Search for the cell housing the specified text and yield its [X, Y] center coordinate. 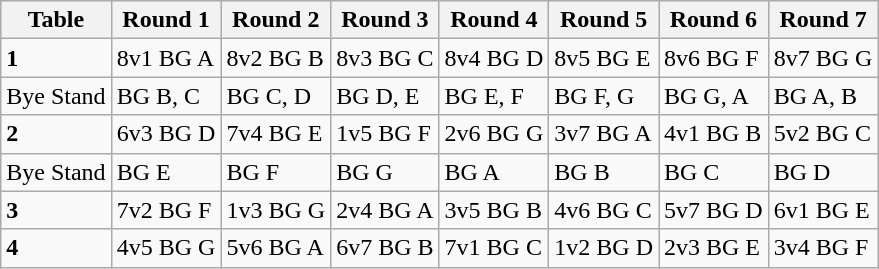
5v2 BG C [823, 134]
BG D, E [385, 96]
6v3 BG D [166, 134]
8v6 BG F [713, 58]
8v5 BG E [604, 58]
BG A, B [823, 96]
BG F [276, 172]
BG C, D [276, 96]
6v1 BG E [823, 210]
5v6 BG A [276, 248]
5v7 BG D [713, 210]
2v6 BG G [494, 134]
BG A [494, 172]
3v5 BG B [494, 210]
3v7 BG A [604, 134]
7v4 BG E [276, 134]
Round 5 [604, 20]
8v2 BG B [276, 58]
1v2 BG D [604, 248]
BG B, C [166, 96]
1v3 BG G [276, 210]
2 [56, 134]
4 [56, 248]
8v4 BG D [494, 58]
Round 4 [494, 20]
BG E [166, 172]
3v4 BG F [823, 248]
Round 7 [823, 20]
BG F, G [604, 96]
6v7 BG B [385, 248]
4v6 BG C [604, 210]
2v3 BG E [713, 248]
BG E, F [494, 96]
BG B [604, 172]
Round 6 [713, 20]
7v1 BG C [494, 248]
4v1 BG B [713, 134]
BG D [823, 172]
8v1 BG A [166, 58]
Table [56, 20]
8v7 BG G [823, 58]
BG C [713, 172]
8v3 BG C [385, 58]
BG G, A [713, 96]
3 [56, 210]
7v2 BG F [166, 210]
2v4 BG A [385, 210]
1v5 BG F [385, 134]
Round 3 [385, 20]
4v5 BG G [166, 248]
Round 1 [166, 20]
1 [56, 58]
BG G [385, 172]
Round 2 [276, 20]
